Provide the [x, y] coordinate of the cell's center where the given text is located.  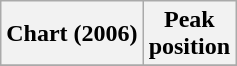
Peakposition [189, 34]
Chart (2006) [72, 34]
